From the cell containing the given text, extract its center point as [x, y] coordinate. 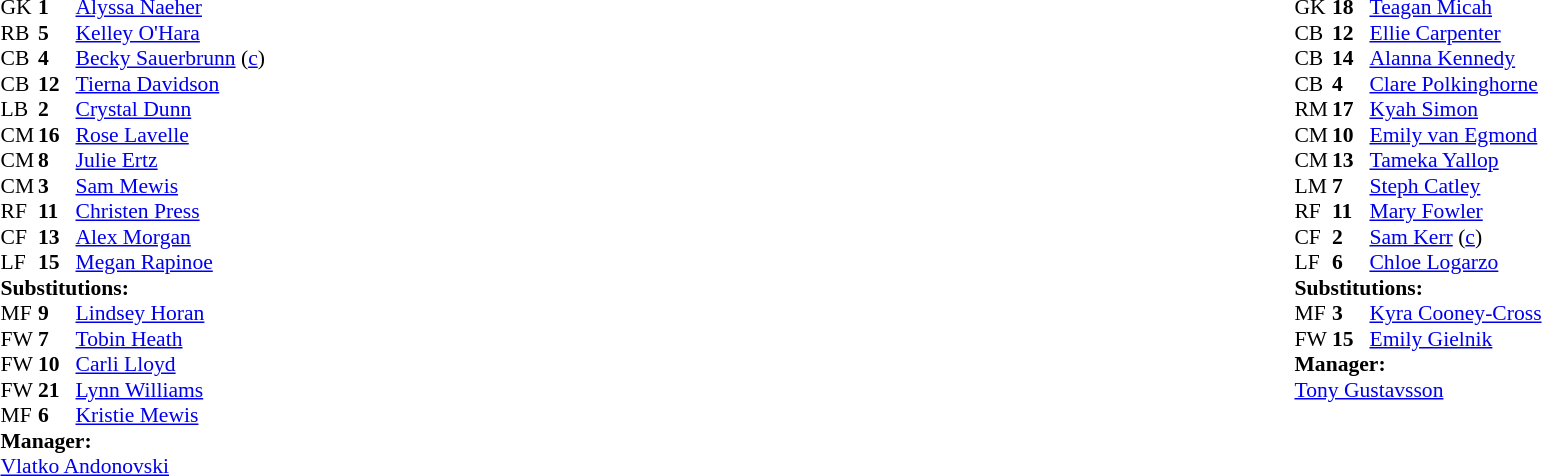
9 [57, 313]
RM [1313, 109]
8 [57, 161]
16 [57, 135]
Megan Rapinoe [170, 263]
17 [1351, 109]
Kyah Simon [1455, 109]
Mary Fowler [1455, 211]
Clare Polkinghorne [1455, 84]
Alex Morgan [170, 237]
LB [19, 109]
Tierna Davidson [170, 84]
Tobin Heath [170, 339]
Alanna Kennedy [1455, 59]
Tameka Yallop [1455, 161]
Steph Catley [1455, 186]
21 [57, 390]
Lynn Williams [170, 390]
Emily Gielnik [1455, 339]
RB [19, 33]
Crystal Dunn [170, 109]
Kristie Mewis [170, 415]
LM [1313, 186]
Tony Gustavsson [1418, 390]
Julie Ertz [170, 161]
Lindsey Horan [170, 313]
Kelley O'Hara [170, 33]
Emily van Egmond [1455, 135]
14 [1351, 59]
Ellie Carpenter [1455, 33]
5 [57, 33]
Christen Press [170, 211]
Sam Kerr (c) [1455, 237]
Kyra Cooney-Cross [1455, 313]
Rose Lavelle [170, 135]
Sam Mewis [170, 186]
Becky Sauerbrunn (c) [170, 59]
Chloe Logarzo [1455, 263]
Carli Lloyd [170, 365]
